For the text-containing cell, return its midpoint in (X, Y) coordinate format. 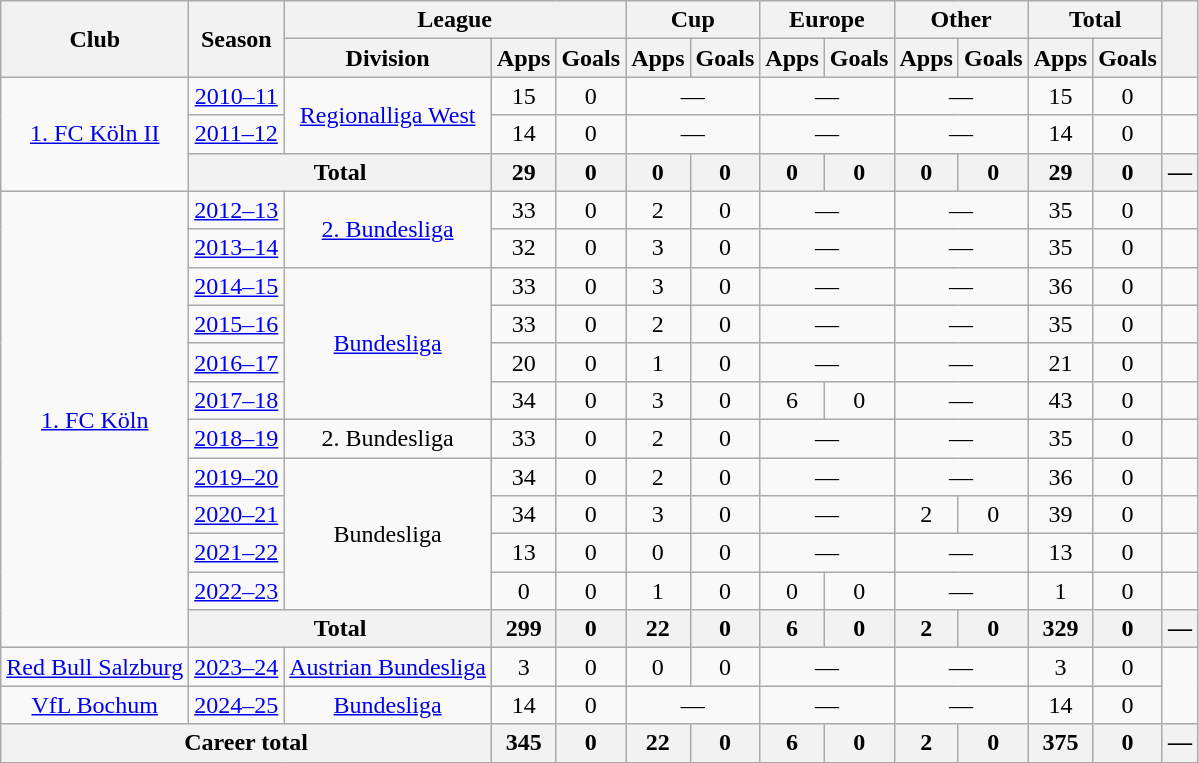
2019–20 (236, 477)
Division (388, 58)
2010–11 (236, 96)
1. FC Köln II (95, 134)
Career total (246, 743)
20 (523, 362)
Austrian Bundesliga (388, 667)
375 (1060, 743)
329 (1060, 629)
2011–12 (236, 134)
VfL Bochum (95, 705)
299 (523, 629)
2021–22 (236, 553)
2018–19 (236, 438)
Regionalliga West (388, 115)
Europe (827, 20)
Season (236, 39)
2015–16 (236, 324)
2014–15 (236, 286)
2020–21 (236, 515)
2017–18 (236, 400)
345 (523, 743)
Club (95, 39)
2016–17 (236, 362)
32 (523, 248)
2022–23 (236, 591)
2024–25 (236, 705)
2012–13 (236, 210)
43 (1060, 400)
League (455, 20)
Red Bull Salzburg (95, 667)
39 (1060, 515)
1. FC Köln (95, 420)
Other (961, 20)
21 (1060, 362)
Cup (693, 20)
2013–14 (236, 248)
2023–24 (236, 667)
